Determine the (x, y) coordinate at the center of the cell enclosing the given text.  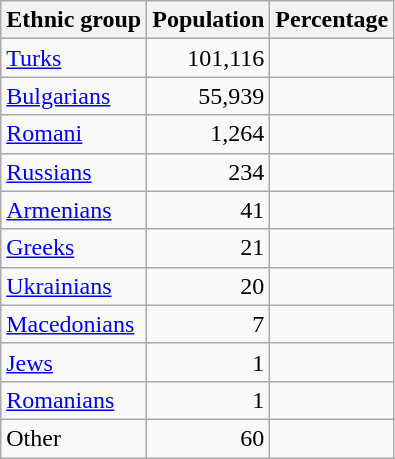
Ukrainians (74, 286)
Armenians (74, 210)
Percentage (332, 20)
Population (208, 20)
Macedonians (74, 324)
1,264 (208, 134)
Other (74, 438)
Jews (74, 362)
55,939 (208, 96)
Romanians (74, 400)
Turks (74, 58)
7 (208, 324)
234 (208, 172)
Bulgarians (74, 96)
41 (208, 210)
Ethnic group (74, 20)
20 (208, 286)
Russians (74, 172)
21 (208, 248)
Greeks (74, 248)
101,116 (208, 58)
Romani (74, 134)
60 (208, 438)
